Return the [x, y] coordinate for the center point of the cell that contains the specified text.  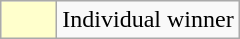
Individual winner [148, 20]
